For the text-containing cell, return its midpoint in (X, Y) coordinate format. 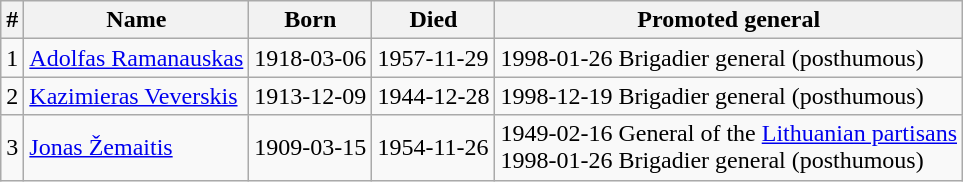
Born (310, 20)
Promoted general (729, 20)
1 (12, 58)
1944-12-28 (434, 96)
1913-12-09 (310, 96)
1998-12-19 Brigadier general (posthumous) (729, 96)
1954-11-26 (434, 148)
Adolfas Ramanauskas (136, 58)
1918-03-06 (310, 58)
1998-01-26 Brigadier general (posthumous) (729, 58)
1949-02-16 General of the Lithuanian partisans 1998-01-26 Brigadier general (posthumous) (729, 148)
Jonas Žemaitis (136, 148)
Kazimieras Veverskis (136, 96)
2 (12, 96)
Name (136, 20)
1909-03-15 (310, 148)
Died (434, 20)
3 (12, 148)
# (12, 20)
1957-11-29 (434, 58)
